Return the [X, Y] coordinate for the center point of the cell that contains the specified text.  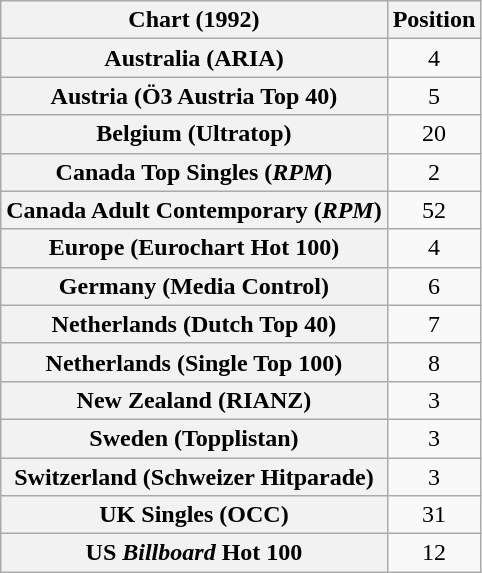
Chart (1992) [194, 20]
2 [434, 172]
Netherlands (Dutch Top 40) [194, 324]
Sweden (Topplistan) [194, 438]
Austria (Ö3 Austria Top 40) [194, 96]
31 [434, 515]
Europe (Eurochart Hot 100) [194, 248]
52 [434, 210]
Position [434, 20]
UK Singles (OCC) [194, 515]
Switzerland (Schweizer Hitparade) [194, 477]
Canada Top Singles (RPM) [194, 172]
12 [434, 553]
8 [434, 362]
New Zealand (RIANZ) [194, 400]
Germany (Media Control) [194, 286]
5 [434, 96]
Australia (ARIA) [194, 58]
Canada Adult Contemporary (RPM) [194, 210]
Belgium (Ultratop) [194, 134]
US Billboard Hot 100 [194, 553]
20 [434, 134]
6 [434, 286]
7 [434, 324]
Netherlands (Single Top 100) [194, 362]
